Detect which cell encompasses the target text, then output its (X, Y) center coordinate. 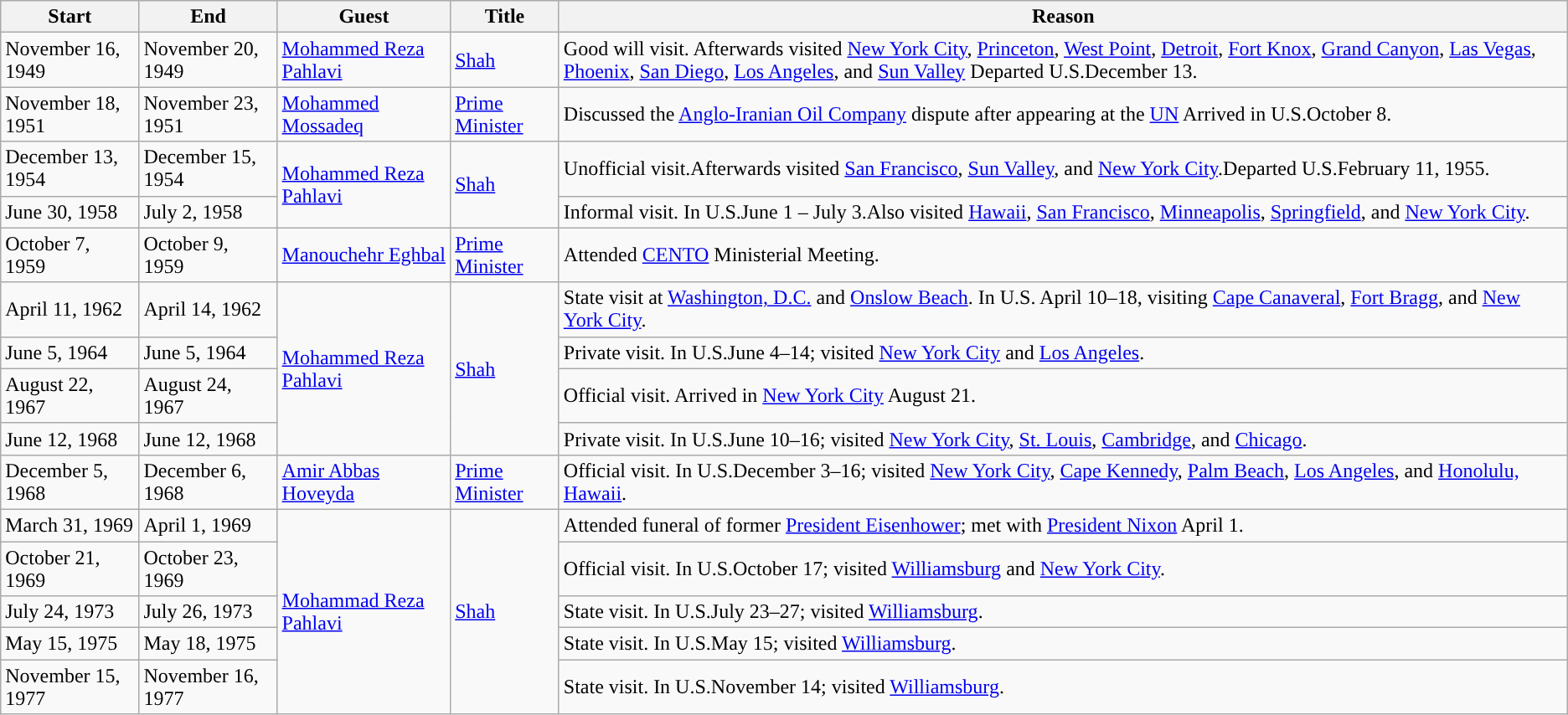
June 30, 1958 (70, 212)
State visit at Washington, D.C. and Onslow Beach. In U.S. April 10–18, visiting Cape Canaveral, Fort Bragg, and New York City. (1063, 310)
October 23, 1969 (208, 568)
October 7, 1959 (70, 255)
State visit. In U.S.May 15; visited Williamsburg. (1063, 644)
April 1, 1969 (208, 525)
Unofficial visit.Afterwards visited San Francisco, Sun Valley, and New York City.Departed U.S.February 11, 1955. (1063, 169)
November 23, 1951 (208, 114)
November 20, 1949 (208, 60)
Discussed the Anglo-Iranian Oil Company dispute after appearing at the UN Arrived in U.S.October 8. (1063, 114)
May 15, 1975 (70, 644)
Attended CENTO Ministerial Meeting. (1063, 255)
December 15, 1954 (208, 169)
November 16, 1977 (208, 687)
December 13, 1954 (70, 169)
October 9, 1959 (208, 255)
Attended funeral of former President Eisenhower; met with President Nixon April 1. (1063, 525)
Amir Abbas Hoveyda (364, 482)
November 15, 1977 (70, 687)
Official visit. In U.S.October 17; visited Williamsburg and New York City. (1063, 568)
April 14, 1962 (208, 310)
May 18, 1975 (208, 644)
November 18, 1951 (70, 114)
November 16, 1949 (70, 60)
Official visit. In U.S.December 3–16; visited New York City, Cape Kennedy, Palm Beach, Los Angeles, and Honolulu, Hawaii. (1063, 482)
July 24, 1973 (70, 612)
August 24, 1967 (208, 395)
Private visit. In U.S.June 10–16; visited New York City, St. Louis, Cambridge, and Chicago. (1063, 439)
Manouchehr Eghbal (364, 255)
Official visit. Arrived in New York City August 21. (1063, 395)
August 22, 1967 (70, 395)
October 21, 1969 (70, 568)
Title (505, 17)
Guest (364, 17)
Mohammed Mossadeq (364, 114)
Private visit. In U.S.June 4–14; visited New York City and Los Angeles. (1063, 352)
Reason (1063, 17)
State visit. In U.S.July 23–27; visited Williamsburg. (1063, 612)
April 11, 1962 (70, 310)
July 2, 1958 (208, 212)
Informal visit. In U.S.June 1 – July 3.Also visited Hawaii, San Francisco, Minneapolis, Springfield, and New York City. (1063, 212)
Start (70, 17)
December 6, 1968 (208, 482)
March 31, 1969 (70, 525)
July 26, 1973 (208, 612)
End (208, 17)
Mohammad Reza Pahlavi (364, 611)
State visit. In U.S.November 14; visited Williamsburg. (1063, 687)
December 5, 1968 (70, 482)
